Pinpoint the cell where the given text exists, returning its (x, y) midpoint coordinate. 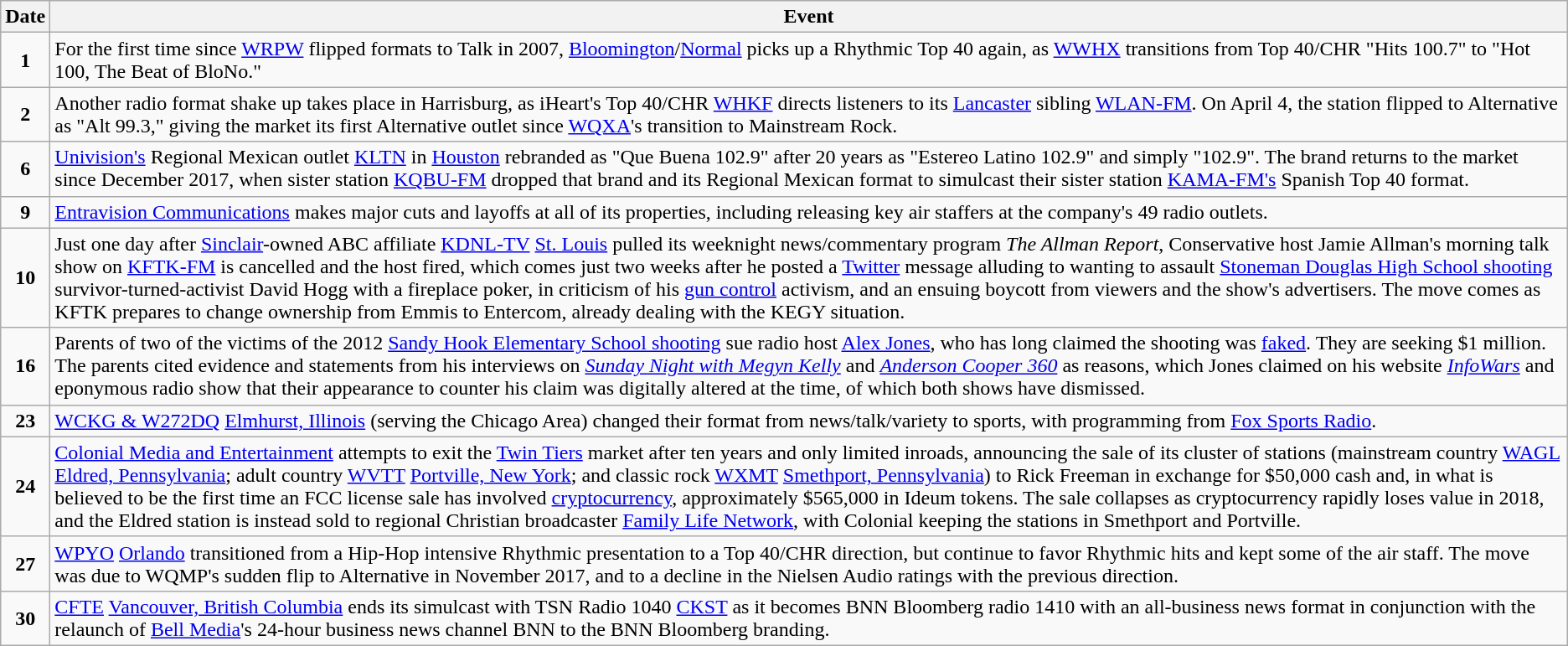
16 (25, 366)
9 (25, 212)
1 (25, 60)
27 (25, 563)
6 (25, 169)
10 (25, 278)
2 (25, 114)
23 (25, 421)
Date (25, 17)
Event (809, 17)
30 (25, 618)
24 (25, 486)
